Pinpoint the cell where the given text exists, returning its [x, y] midpoint coordinate. 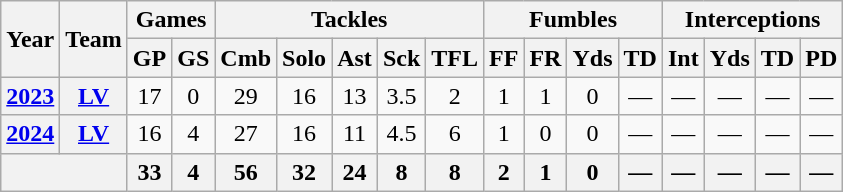
13 [355, 96]
Team [94, 39]
29 [246, 96]
3.5 [401, 96]
32 [304, 172]
Solo [304, 58]
GP [149, 58]
56 [246, 172]
11 [355, 134]
FR [546, 58]
4.5 [401, 134]
27 [246, 134]
17 [149, 96]
FF [504, 58]
Sck [401, 58]
GS [194, 58]
2024 [30, 134]
6 [455, 134]
2023 [30, 96]
Int [683, 58]
Fumbles [574, 20]
33 [149, 172]
PD [822, 58]
Year [30, 39]
Ast [355, 58]
Tackles [350, 20]
24 [355, 172]
TFL [455, 58]
Interceptions [752, 20]
Cmb [246, 58]
Games [170, 20]
